Capture the cell that displays the provided text and extract its (x, y) central coordinate. 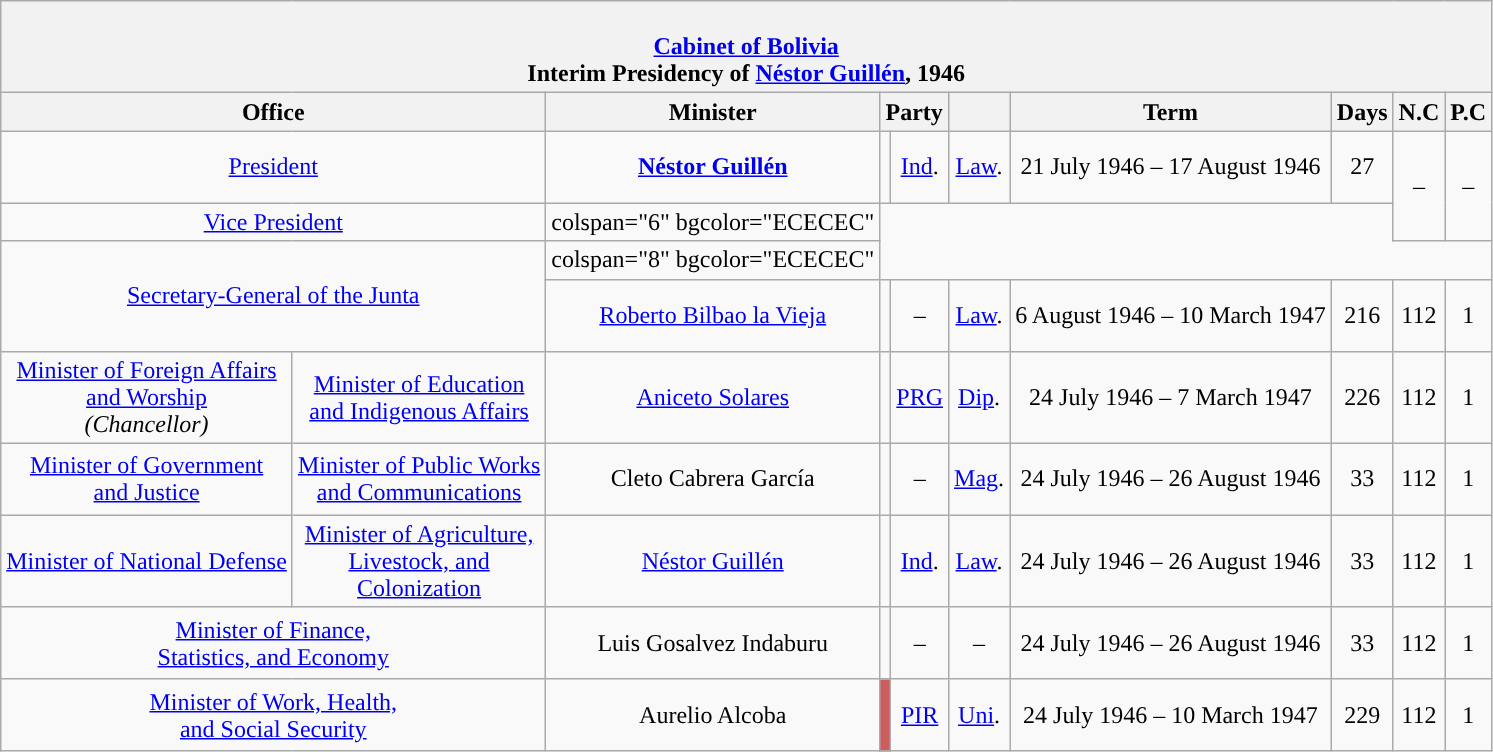
Minister of Foreign Affairsand Worship(Chancellor) (147, 397)
Cleto Cabrera García (713, 479)
N.C (1419, 112)
PIR (920, 715)
Term (1171, 112)
Minister of Agriculture,Livestock, andColonization (418, 561)
Roberto Bilbao la Vieja (713, 315)
Cabinet of BoliviaInterim Presidency of Néstor Guillén, 1946 (746, 47)
President (274, 167)
226 (1362, 397)
colspan="8" bgcolor="ECECEC" (713, 260)
216 (1362, 315)
Aurelio Alcoba (713, 715)
Days (1362, 112)
Dip. (980, 397)
Secretary-General of the Junta (274, 296)
Minister of Public Worksand Communications (418, 479)
Minister of Work, Health,and Social Security (274, 715)
Minister (713, 112)
Mag. (980, 479)
colspan="6" bgcolor="ECECEC" (713, 222)
Aniceto Solares (713, 397)
24 July 1946 – 7 March 1947 (1171, 397)
24 July 1946 – 10 March 1947 (1171, 715)
Party (914, 112)
P.C (1468, 112)
Minister of Finance,Statistics, and Economy (274, 643)
Office (274, 112)
Minister of Educationand Indigenous Affairs (418, 397)
Uni. (980, 715)
229 (1362, 715)
Vice President (274, 222)
Luis Gosalvez Indaburu (713, 643)
PRG (920, 397)
Minister of Governmentand Justice (147, 479)
Minister of National Defense (147, 561)
6 August 1946 – 10 March 1947 (1171, 315)
21 July 1946 – 17 August 1946 (1171, 167)
27 (1362, 167)
